Capture the cell that displays the provided text and extract its [x, y] central coordinate. 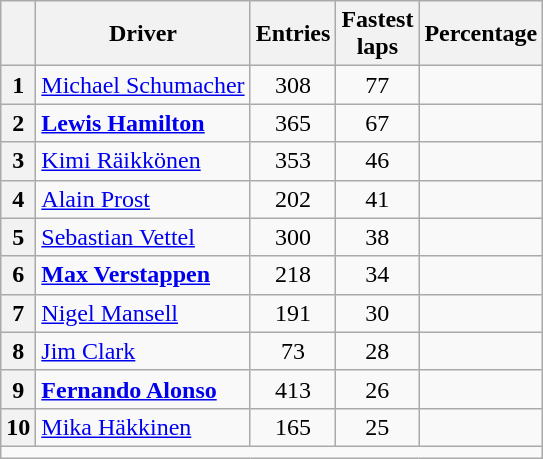
Max Verstappen [143, 275]
3 [18, 161]
308 [293, 85]
202 [293, 199]
Sebastian Vettel [143, 237]
413 [293, 389]
Jim Clark [143, 351]
73 [293, 351]
7 [18, 313]
Alain Prost [143, 199]
218 [293, 275]
2 [18, 123]
67 [378, 123]
41 [378, 199]
Entries [293, 34]
Fernando Alonso [143, 389]
191 [293, 313]
Mika Häkkinen [143, 427]
353 [293, 161]
26 [378, 389]
10 [18, 427]
4 [18, 199]
77 [378, 85]
5 [18, 237]
25 [378, 427]
365 [293, 123]
Kimi Räikkönen [143, 161]
Percentage [481, 34]
8 [18, 351]
28 [378, 351]
Michael Schumacher [143, 85]
Fastestlaps [378, 34]
300 [293, 237]
38 [378, 237]
Nigel Mansell [143, 313]
46 [378, 161]
6 [18, 275]
9 [18, 389]
1 [18, 85]
30 [378, 313]
34 [378, 275]
165 [293, 427]
Lewis Hamilton [143, 123]
Driver [143, 34]
